For the text-containing cell, return its midpoint in (x, y) coordinate format. 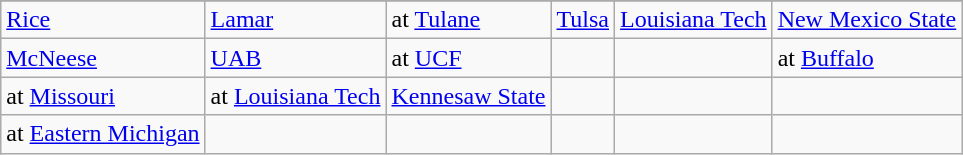
Tulsa (583, 20)
UAB (296, 58)
Kennesaw State (468, 96)
at Eastern Michigan (103, 134)
New Mexico State (867, 20)
at UCF (468, 58)
Rice (103, 20)
at Buffalo (867, 58)
at Tulane (468, 20)
at Louisiana Tech (296, 96)
at Missouri (103, 96)
Lamar (296, 20)
McNeese (103, 58)
Louisiana Tech (694, 20)
